Return the (X, Y) coordinate for the center point of the cell that contains the specified text.  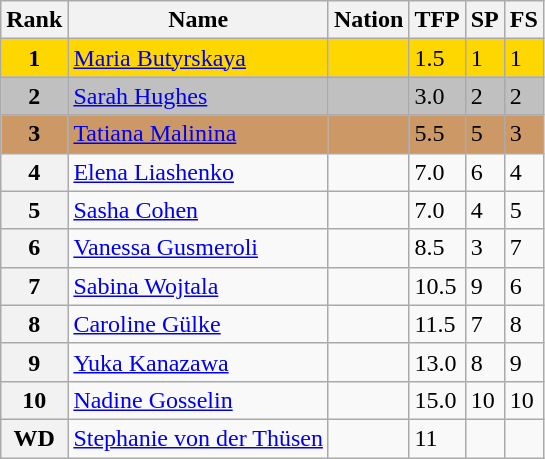
WD (34, 438)
Caroline Gülke (198, 324)
10.5 (437, 286)
SP (484, 20)
8.5 (437, 248)
Name (198, 20)
Nation (368, 20)
Stephanie von der Thüsen (198, 438)
Rank (34, 20)
Elena Liashenko (198, 172)
TFP (437, 20)
Maria Butyrskaya (198, 58)
Nadine Gosselin (198, 400)
Sasha Cohen (198, 210)
3.0 (437, 96)
Sabina Wojtala (198, 286)
11 (437, 438)
Yuka Kanazawa (198, 362)
13.0 (437, 362)
15.0 (437, 400)
Sarah Hughes (198, 96)
1.5 (437, 58)
5.5 (437, 134)
FS (524, 20)
Vanessa Gusmeroli (198, 248)
11.5 (437, 324)
Tatiana Malinina (198, 134)
